Return the (x, y) coordinate for the center point of the cell that contains the specified text.  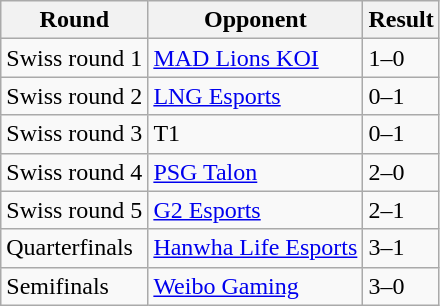
Swiss round 5 (74, 210)
Semifinals (74, 286)
2–0 (401, 172)
Hanwha Life Esports (256, 248)
Swiss round 1 (74, 58)
T1 (256, 134)
1–0 (401, 58)
2–1 (401, 210)
PSG Talon (256, 172)
Swiss round 4 (74, 172)
LNG Esports (256, 96)
G2 Esports (256, 210)
Result (401, 20)
Quarterfinals (74, 248)
Swiss round 2 (74, 96)
Weibo Gaming (256, 286)
Round (74, 20)
3–0 (401, 286)
Swiss round 3 (74, 134)
3–1 (401, 248)
Opponent (256, 20)
MAD Lions KOI (256, 58)
